Output the [x, y] coordinate of the center of the cell containing the given text.  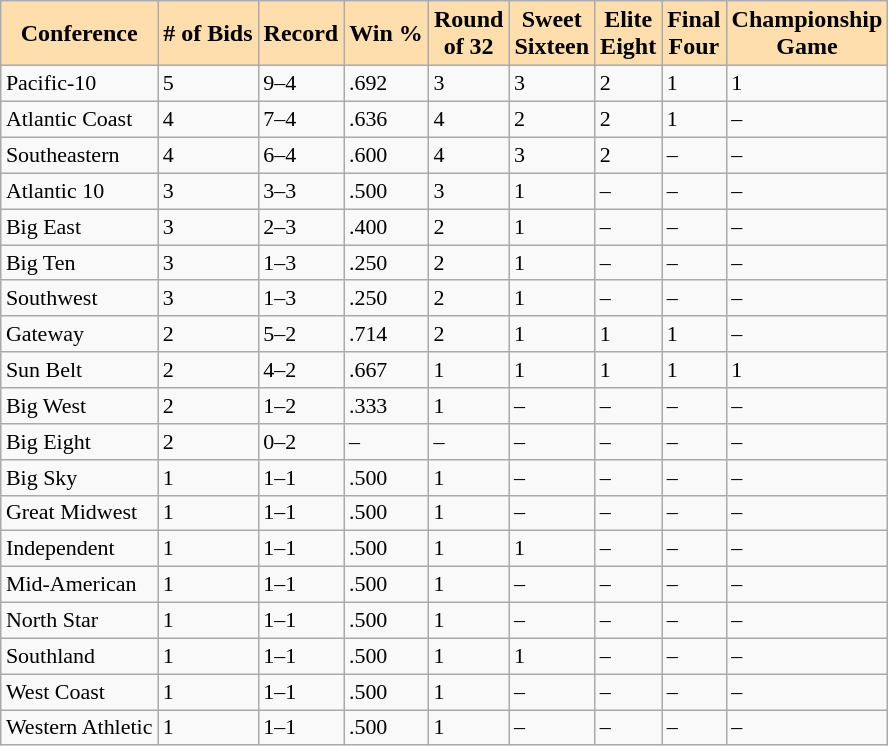
Big West [80, 406]
Record [301, 34]
Pacific-10 [80, 84]
Win % [386, 34]
.636 [386, 120]
Atlantic 10 [80, 191]
Round of 32 [468, 34]
5 [208, 84]
Sweet Sixteen [552, 34]
Southland [80, 656]
6–4 [301, 155]
.400 [386, 227]
.600 [386, 155]
Southwest [80, 298]
Great Midwest [80, 513]
0–2 [301, 441]
North Star [80, 620]
Final Four [694, 34]
Big Sky [80, 477]
Western Athletic [80, 728]
Mid-American [80, 585]
.333 [386, 406]
5–2 [301, 334]
7–4 [301, 120]
Southeastern [80, 155]
Big Ten [80, 263]
4–2 [301, 370]
Sun Belt [80, 370]
West Coast [80, 692]
2–3 [301, 227]
1–2 [301, 406]
.692 [386, 84]
3–3 [301, 191]
9–4 [301, 84]
Big Eight [80, 441]
Championship Game [807, 34]
Independent [80, 549]
Conference [80, 34]
.667 [386, 370]
Big East [80, 227]
Gateway [80, 334]
Elite Eight [628, 34]
Atlantic Coast [80, 120]
# of Bids [208, 34]
.714 [386, 334]
